Find where the given text appears and provide that cell's center as [X, Y] coordinate. 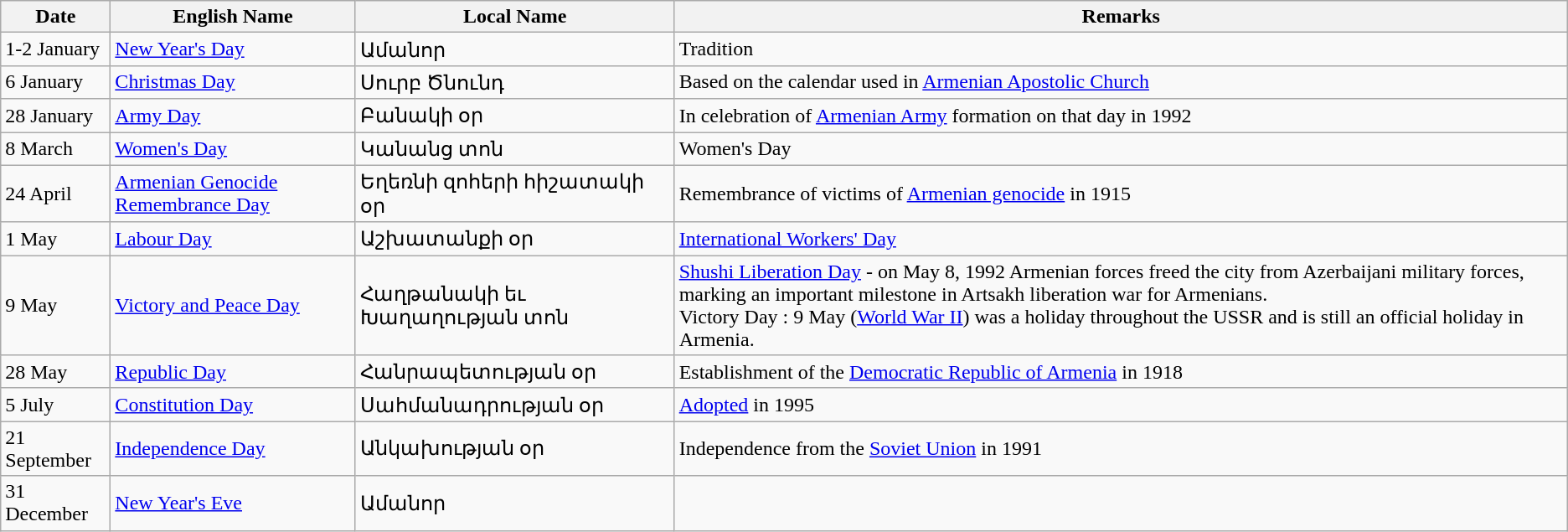
Based on the calendar used in Armenian Apostolic Church [1121, 82]
Establishment of the Democratic Republic of Armenia in 1918 [1121, 372]
1 May [55, 239]
New Year's Day [233, 49]
24 April [55, 194]
Բանակի օր [514, 116]
Victory and Peace Day [233, 305]
28 January [55, 116]
Անկախության օր [514, 449]
New Year's Eve [233, 503]
Constitution Day [233, 405]
Remembrance of victims of Armenian genocide in 1915 [1121, 194]
28 May [55, 372]
Կանանց տոն [514, 149]
1-2 January [55, 49]
Աշխատանքի օր [514, 239]
Սահմանադրության օր [514, 405]
21 September [55, 449]
31 December [55, 503]
9 May [55, 305]
Republic Day [233, 372]
Սուրբ Ծնունդ [514, 82]
Date [55, 17]
Remarks [1121, 17]
Labour Day [233, 239]
In celebration of Armenian Army formation on that day in 1992 [1121, 116]
Army Day [233, 116]
6 January [55, 82]
Tradition [1121, 49]
8 March [55, 149]
International Workers' Day [1121, 239]
Հաղթանակի եւ Խաղաղության տոն [514, 305]
Local Name [514, 17]
Adopted in 1995 [1121, 405]
Christmas Day [233, 82]
Armenian Genocide Remembrance Day [233, 194]
English Name [233, 17]
Հանրապետության օր [514, 372]
Independence Day [233, 449]
5 July [55, 405]
Եղեռնի զոհերի հիշատակի օր [514, 194]
Independence from the Soviet Union in 1991 [1121, 449]
